Return [X, Y] of the center of cell containing provided text 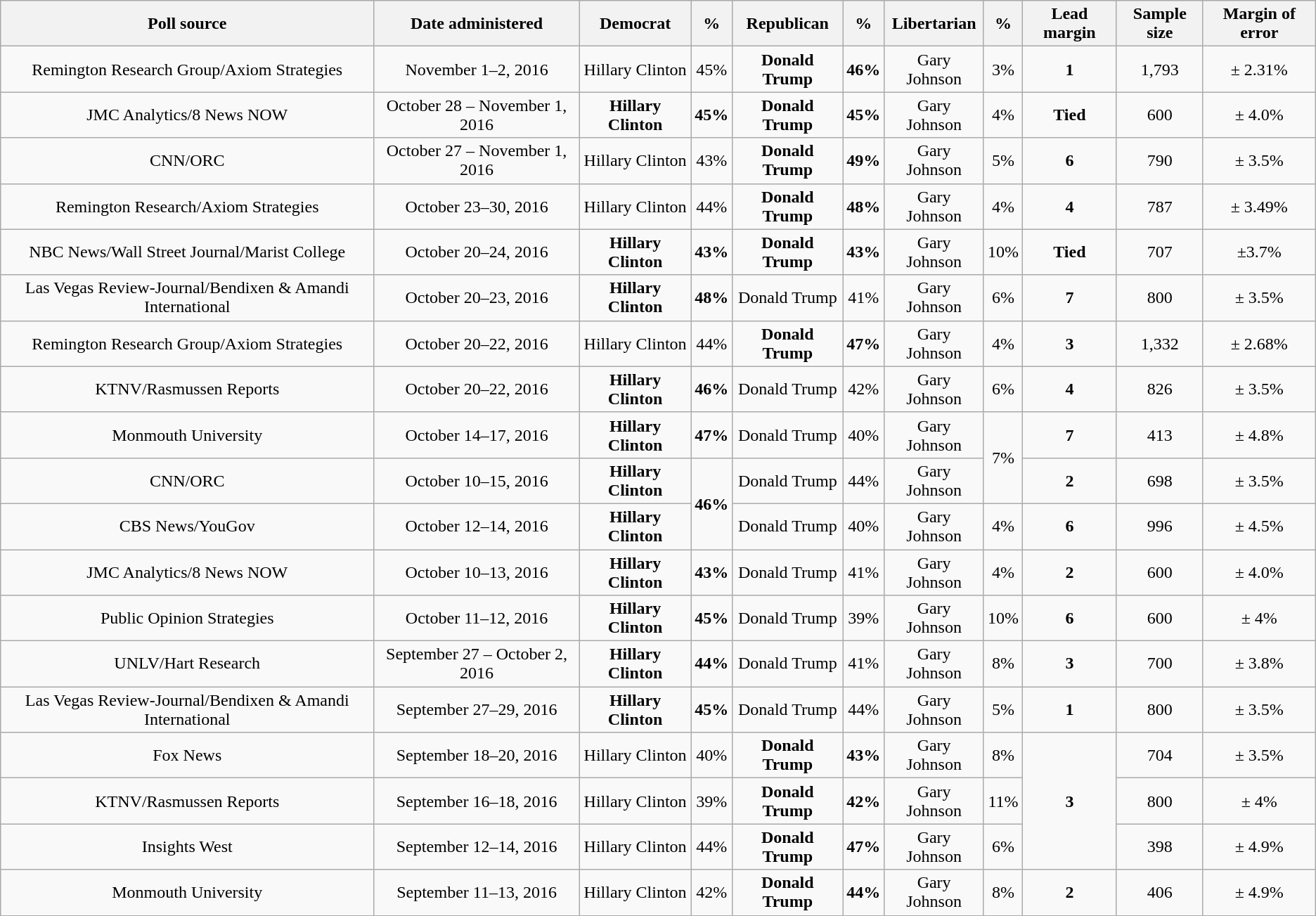
± 3.49% [1259, 207]
Libertarian [934, 24]
Margin of error [1259, 24]
704 [1160, 755]
698 [1160, 481]
±3.7% [1259, 252]
Sample size [1160, 24]
49% [863, 160]
Public Opinion Strategies [187, 619]
1,793 [1160, 69]
398 [1160, 846]
October 14–17, 2016 [477, 434]
October 27 – November 1, 2016 [477, 160]
October 20–24, 2016 [477, 252]
Remington Research/Axiom Strategies [187, 207]
± 2.31% [1259, 69]
UNLV/Hart Research [187, 664]
± 4.5% [1259, 526]
707 [1160, 252]
October 23–30, 2016 [477, 207]
NBC News/Wall Street Journal/Marist College [187, 252]
7% [1002, 458]
September 12–14, 2016 [477, 846]
413 [1160, 434]
CBS News/YouGov [187, 526]
September 27–29, 2016 [477, 710]
787 [1160, 207]
September 27 – October 2, 2016 [477, 664]
± 2.68% [1259, 343]
October 20–23, 2016 [477, 298]
406 [1160, 893]
Republican [787, 24]
October 12–14, 2016 [477, 526]
October 10–13, 2016 [477, 572]
September 16–18, 2016 [477, 801]
3% [1002, 69]
Date administered [477, 24]
± 3.8% [1259, 664]
September 18–20, 2016 [477, 755]
1,332 [1160, 343]
September 11–13, 2016 [477, 893]
Fox News [187, 755]
± 4.8% [1259, 434]
October 11–12, 2016 [477, 619]
Poll source [187, 24]
790 [1160, 160]
October 28 – November 1, 2016 [477, 115]
October 10–15, 2016 [477, 481]
Lead margin [1069, 24]
November 1–2, 2016 [477, 69]
996 [1160, 526]
Insights West [187, 846]
11% [1002, 801]
Democrat [635, 24]
700 [1160, 664]
826 [1160, 389]
